Return the [x, y] coordinate for the center point of the cell that contains the specified text.  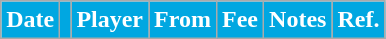
Fee [240, 20]
Ref. [358, 20]
From [183, 20]
Player [110, 20]
Date [30, 20]
Notes [298, 20]
